Determine the (X, Y) coordinate at the center of the cell enclosing the given text.  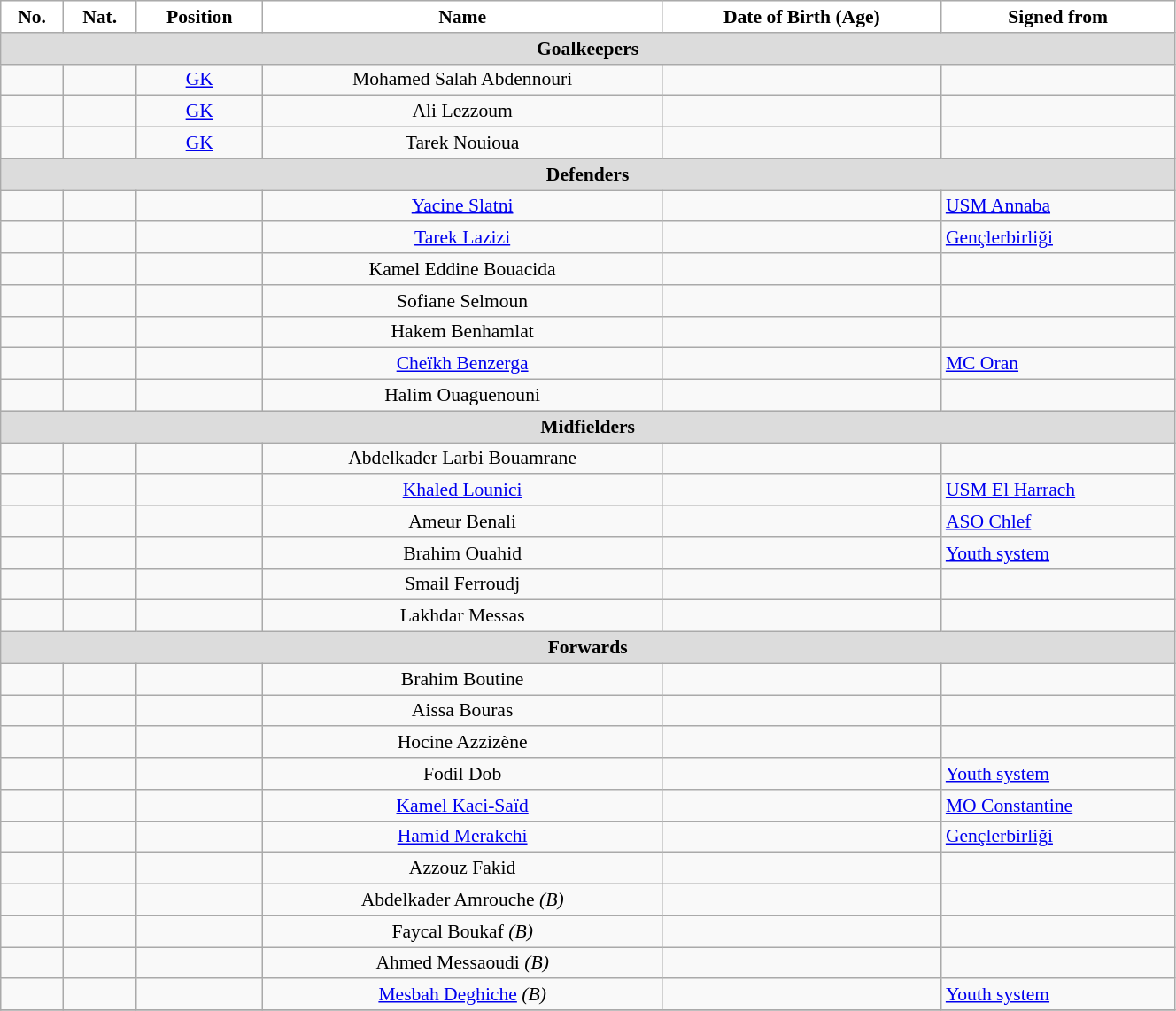
Hamid Merakchi (462, 837)
Lakhdar Messas (462, 616)
Nat. (99, 17)
Ameur Benali (462, 521)
Kamel Eddine Bouacida (462, 269)
Yacine Slatni (462, 206)
Position (199, 17)
USM Annaba (1058, 206)
Hocine Azzizène (462, 743)
Goalkeepers (588, 49)
Azzouz Fakid (462, 868)
Kamel Kaci-Saïd (462, 806)
Forwards (588, 648)
Date of Birth (Age) (802, 17)
Ahmed Messaoudi (B) (462, 963)
Tarek Nouioua (462, 143)
Tarek Lazizi (462, 238)
No. (32, 17)
Abdelkader Larbi Bouamrane (462, 459)
Brahim Boutine (462, 679)
ASO Chlef (1058, 521)
Hakem Benhamlat (462, 332)
MO Constantine (1058, 806)
USM El Harrach (1058, 490)
Signed from (1058, 17)
Name (462, 17)
Brahim Ouahid (462, 553)
Mohamed Salah Abdennouri (462, 80)
Khaled Lounici (462, 490)
Cheïkh Benzerga (462, 364)
Faycal Boukaf (B) (462, 931)
Abdelkader Amrouche (B) (462, 900)
Defenders (588, 174)
Aissa Bouras (462, 711)
Smail Ferroudj (462, 584)
Fodil Dob (462, 774)
MC Oran (1058, 364)
Midfielders (588, 427)
Mesbah Deghiche (B) (462, 995)
Halim Ouaguenouni (462, 396)
Ali Lezzoum (462, 112)
Sofiane Selmoun (462, 301)
